Find where the given text appears and provide that cell's center as (x, y) coordinate. 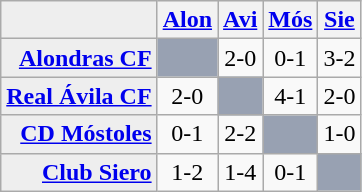
1-0 (340, 134)
Alon (187, 20)
CD Móstoles (79, 134)
2-2 (240, 134)
Avi (240, 20)
Sie (340, 20)
Club Siero (79, 172)
4-1 (290, 96)
1-2 (187, 172)
3-2 (340, 58)
Alondras CF (79, 58)
1-4 (240, 172)
Real Ávila CF (79, 96)
Mós (290, 20)
